Find where the given text appears and provide that cell's center as [x, y] coordinate. 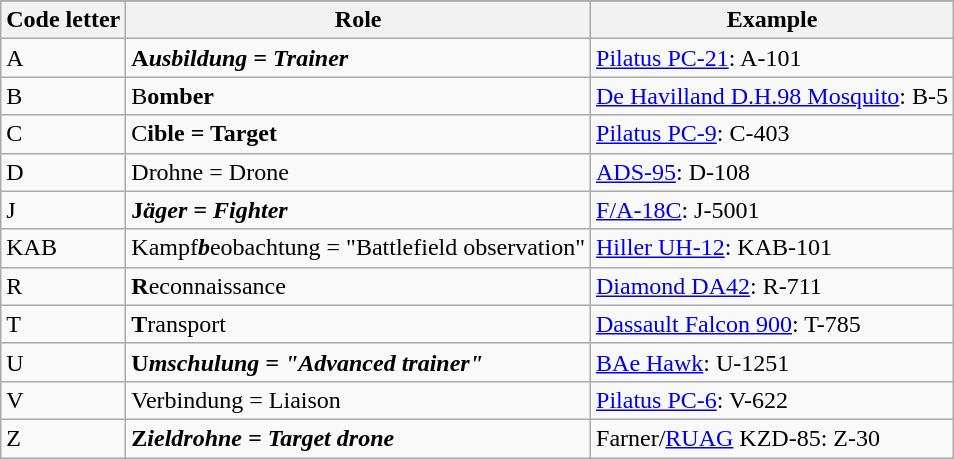
Cible = Target [358, 134]
Verbindung = Liaison [358, 400]
B [64, 96]
Pilatus PC-21: A-101 [772, 58]
Code letter [64, 20]
Zieldrohne = Target drone [358, 438]
KAB [64, 248]
Z [64, 438]
ADS-95: D-108 [772, 172]
C [64, 134]
Farner/RUAG KZD-85: Z-30 [772, 438]
D [64, 172]
BAe Hawk: U-1251 [772, 362]
Transport [358, 324]
Hiller UH-12: KAB-101 [772, 248]
Reconnaissance [358, 286]
Diamond DA42: R-711 [772, 286]
Pilatus PC-6: V-622 [772, 400]
Kampfbeobachtung = "Battlefield observation" [358, 248]
T [64, 324]
Pilatus PC-9: C-403 [772, 134]
F/A-18C: J-5001 [772, 210]
Dassault Falcon 900: T-785 [772, 324]
Example [772, 20]
A [64, 58]
R [64, 286]
Ausbildung = Trainer [358, 58]
Role [358, 20]
Drohne = Drone [358, 172]
Jäger = Fighter [358, 210]
V [64, 400]
U [64, 362]
J [64, 210]
Bomber [358, 96]
De Havilland D.H.98 Mosquito: B-5 [772, 96]
Umschulung = "Advanced trainer" [358, 362]
